For the text-containing cell, return its midpoint in (X, Y) coordinate format. 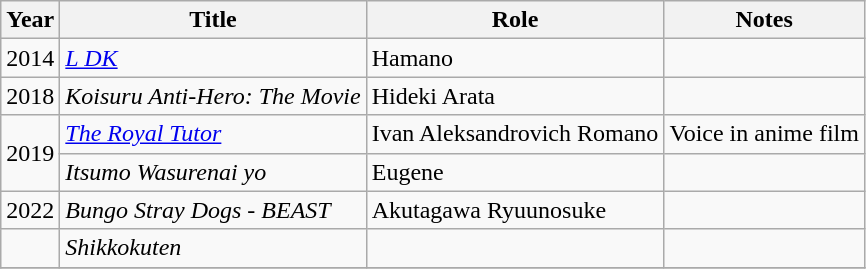
Itsumo Wasurenai yo (213, 172)
Year (30, 20)
2019 (30, 153)
Eugene (515, 172)
Koisuru Anti-Hero: The Movie (213, 96)
Hideki Arata (515, 96)
L DK (213, 58)
The Royal Tutor (213, 134)
2018 (30, 96)
Bungo Stray Dogs - BEAST (213, 210)
Shikkokuten (213, 248)
Role (515, 20)
Notes (764, 20)
Hamano (515, 58)
Voice in anime film (764, 134)
Ivan Aleksandrovich Romano (515, 134)
2014 (30, 58)
2022 (30, 210)
Title (213, 20)
Akutagawa Ryuunosuke (515, 210)
